Pinpoint the cell where the given text exists, returning its [x, y] midpoint coordinate. 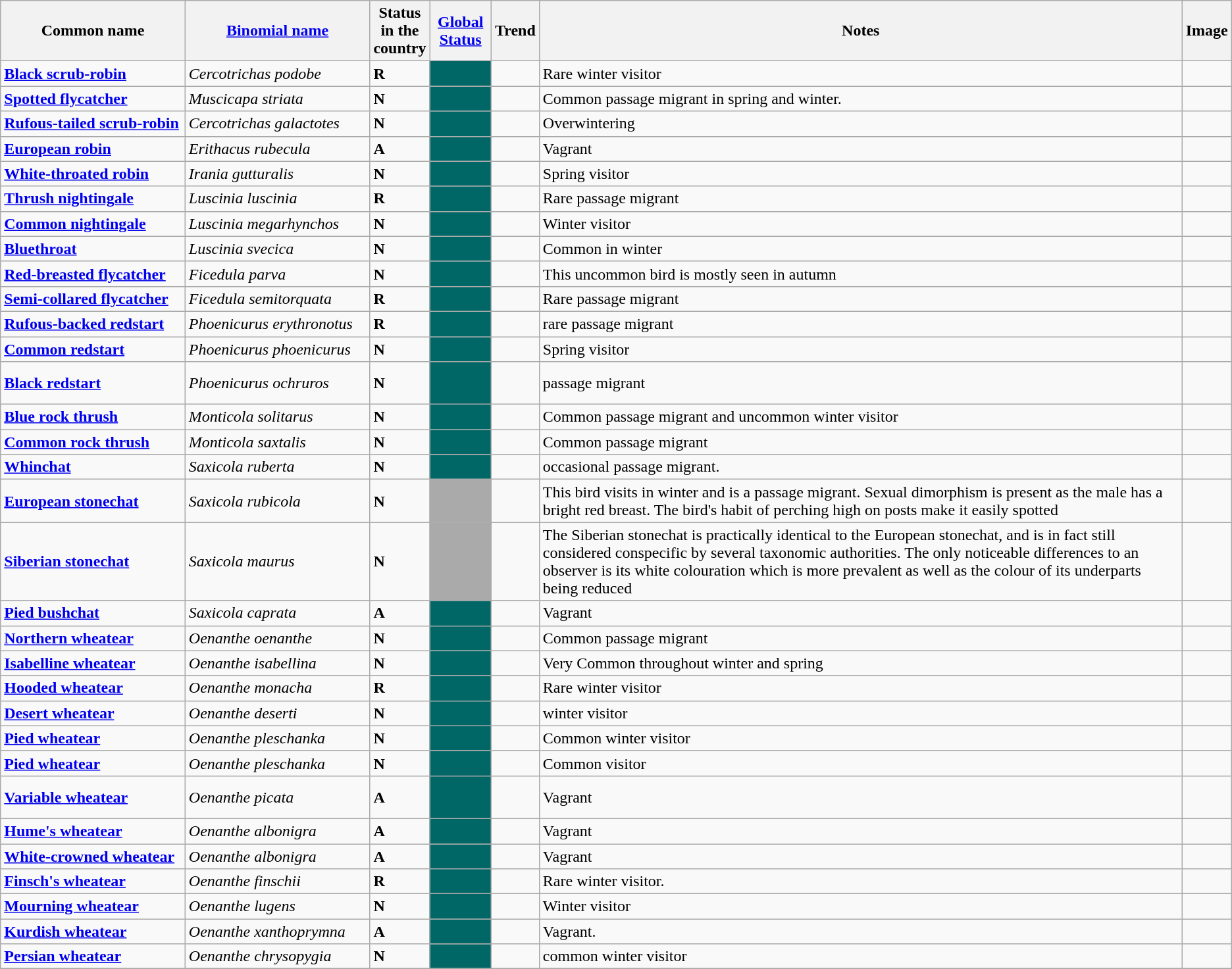
White-crowned wheatear [93, 856]
Very Common throughout winter and spring [861, 663]
Hume's wheatear [93, 831]
Global Status [461, 31]
Bluethroat [93, 249]
Common redstart [93, 349]
Binomial name [278, 31]
Saxicola maurus [278, 562]
Image [1207, 31]
European stonechat [93, 501]
Phoenicurus erythronotus [278, 324]
Luscinia megarhynchos [278, 224]
Black scrub-robin [93, 74]
Saxicola rubicola [278, 501]
Spotted flycatcher [93, 99]
Luscinia luscinia [278, 199]
Oenanthe monacha [278, 688]
Vagrant. [861, 932]
Oenanthe isabellina [278, 663]
Ficedula semitorquata [278, 299]
Notes [861, 31]
Phoenicurus phoenicurus [278, 349]
Desert wheatear [93, 713]
winter visitor [861, 713]
passage migrant [861, 383]
Phoenicurus ochruros [278, 383]
Siberian stonechat [93, 562]
Kurdish wheatear [93, 932]
Common nightingale [93, 224]
Oenanthe lugens [278, 907]
Oenanthe oenanthe [278, 638]
Finsch's wheatear [93, 882]
European robin [93, 149]
Common passage migrant and uncommon winter visitor [861, 417]
Overwintering [861, 124]
Monticola solitarus [278, 417]
Erithacus rubecula [278, 149]
Common visitor [861, 763]
Oenanthe chrysopygia [278, 957]
Pied bushchat [93, 613]
Ficedula parva [278, 274]
Rare winter visitor. [861, 882]
Oenanthe finschii [278, 882]
Common in winter [861, 249]
Red-breasted flycatcher [93, 274]
Common rock thrush [93, 442]
occasional passage migrant. [861, 467]
Northern wheatear [93, 638]
Common name [93, 31]
Whinchat [93, 467]
Mourning wheatear [93, 907]
Black redstart [93, 383]
Cercotrichas galactotes [278, 124]
Cercotrichas podobe [278, 74]
White-throated robin [93, 174]
Persian wheatear [93, 957]
Rufous-backed redstart [93, 324]
Hooded wheatear [93, 688]
Semi-collared flycatcher [93, 299]
Saxicola caprata [278, 613]
Common winter visitor [861, 738]
Saxicola ruberta [278, 467]
Thrush nightingale [93, 199]
Rufous-tailed scrub-robin [93, 124]
Common passage migrant in spring and winter. [861, 99]
rare passage migrant [861, 324]
Variable wheatear [93, 797]
Luscinia svecica [278, 249]
Oenanthe picata [278, 797]
common winter visitor [861, 957]
Isabelline wheatear [93, 663]
Irania gutturalis [278, 174]
Muscicapa striata [278, 99]
Monticola saxtalis [278, 442]
Oenanthe xanthoprymna [278, 932]
Oenanthe deserti [278, 713]
This uncommon bird is mostly seen in autumn [861, 274]
Status in the country [400, 31]
Blue rock thrush [93, 417]
Trend [515, 31]
